Return (x, y) of the center of cell containing provided text 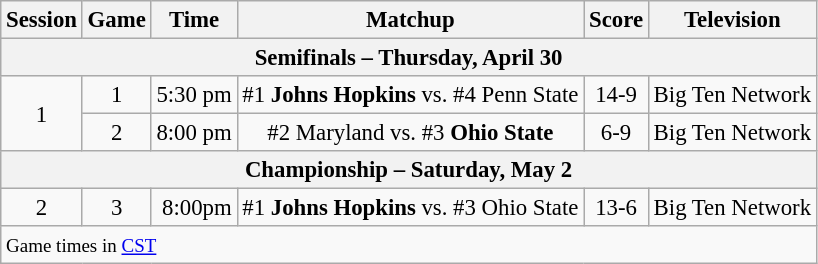
5:30 pm (194, 95)
Television (732, 20)
Championship – Saturday, May 2 (409, 170)
8:00pm (194, 208)
#2 Maryland vs. #3 Ohio State (410, 133)
Matchup (410, 20)
Score (616, 20)
8:00 pm (194, 133)
Semifinals – Thursday, April 30 (409, 58)
Game (116, 20)
6-9 (616, 133)
Time (194, 20)
#1 Johns Hopkins vs. #4 Penn State (410, 95)
Game times in CST (409, 245)
13-6 (616, 208)
3 (116, 208)
14-9 (616, 95)
Session (42, 20)
#1 Johns Hopkins vs. #3 Ohio State (410, 208)
